For the text-containing cell, return its midpoint in (X, Y) coordinate format. 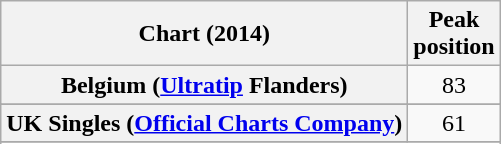
Chart (2014) (204, 34)
61 (454, 123)
83 (454, 85)
Peakposition (454, 34)
Belgium (Ultratip Flanders) (204, 85)
UK Singles (Official Charts Company) (204, 123)
